For the text-containing cell, return its midpoint in (X, Y) coordinate format. 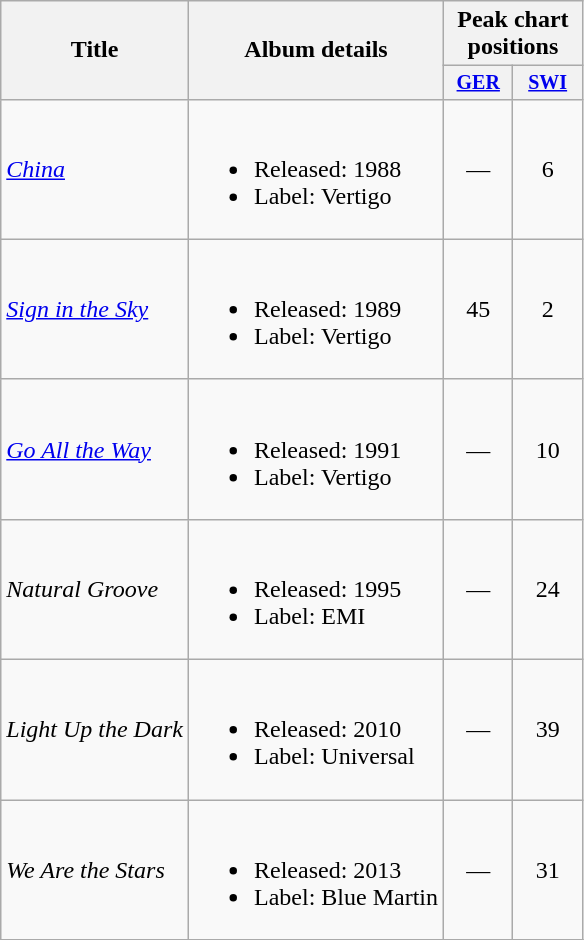
SWI (548, 82)
6 (548, 169)
24 (548, 589)
Released: 2013Label: Blue Martin (316, 870)
We Are the Stars (95, 870)
10 (548, 449)
Natural Groove (95, 589)
Sign in the Sky (95, 309)
31 (548, 870)
China (95, 169)
Released: 2010Label: Universal (316, 730)
Title (95, 50)
Released: 1995Label: EMI (316, 589)
Peak chart positions (514, 34)
Light Up the Dark (95, 730)
Album details (316, 50)
39 (548, 730)
Go All the Way (95, 449)
GER (478, 82)
2 (548, 309)
Released: 1989Label: Vertigo (316, 309)
Released: 1988Label: Vertigo (316, 169)
Released: 1991Label: Vertigo (316, 449)
45 (478, 309)
